From the cell containing the given text, extract its center point as (x, y) coordinate. 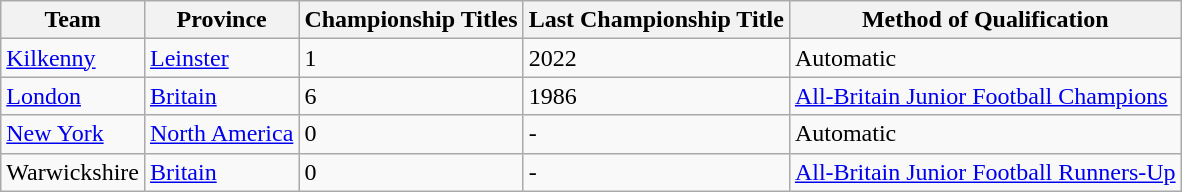
All-Britain Junior Football Runners-Up (985, 172)
2022 (656, 58)
Leinster (221, 58)
London (73, 96)
6 (411, 96)
Method of Qualification (985, 20)
New York (73, 134)
North America (221, 134)
Last Championship Title (656, 20)
Kilkenny (73, 58)
1 (411, 58)
Team (73, 20)
Province (221, 20)
Championship Titles (411, 20)
All-Britain Junior Football Champions (985, 96)
Warwickshire (73, 172)
1986 (656, 96)
